Output the (x, y) coordinate of the center of the cell containing the given text.  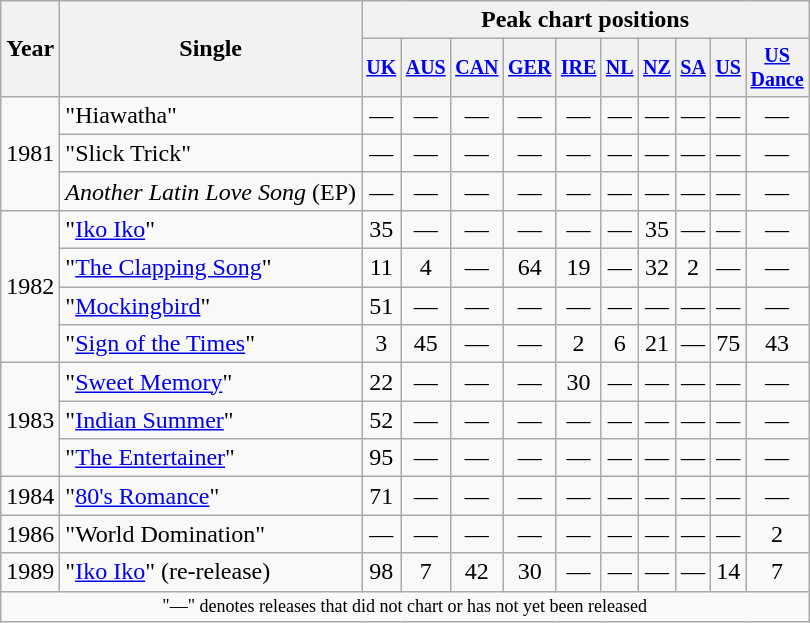
GER (530, 68)
1984 (30, 496)
71 (382, 496)
"Indian Summer" (211, 420)
IRE (578, 68)
3 (382, 344)
52 (382, 420)
4 (426, 268)
NL (620, 68)
SA (694, 68)
"—" denotes releases that did not chart or has not yet been released (405, 606)
"80's Romance" (211, 496)
CAN (476, 68)
"Hiawatha" (211, 115)
1989 (30, 572)
11 (382, 268)
95 (382, 458)
42 (476, 572)
21 (656, 344)
98 (382, 572)
"World Domination" (211, 534)
USDance (778, 68)
Year (30, 49)
Peak chart positions (586, 20)
22 (382, 382)
1982 (30, 286)
AUS (426, 68)
1983 (30, 420)
"Iko Iko" (211, 229)
"Iko Iko" (re-release) (211, 572)
"Slick Trick" (211, 153)
"Mockingbird" (211, 306)
32 (656, 268)
"Sweet Memory" (211, 382)
43 (778, 344)
"The Clapping Song" (211, 268)
75 (728, 344)
51 (382, 306)
64 (530, 268)
1986 (30, 534)
US (728, 68)
Another Latin Love Song (EP) (211, 191)
6 (620, 344)
1981 (30, 153)
"Sign of the Times" (211, 344)
"The Entertainer" (211, 458)
14 (728, 572)
Single (211, 49)
19 (578, 268)
45 (426, 344)
NZ (656, 68)
UK (382, 68)
